Scan for the cell matching the given text and deliver its [x, y] coordinate at center. 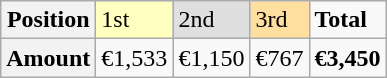
1st [134, 20]
€1,150 [212, 58]
Amount [48, 58]
Total [348, 20]
€767 [280, 58]
€3,450 [348, 58]
€1,533 [134, 58]
2nd [212, 20]
Position [48, 20]
3rd [280, 20]
